From the cell containing the given text, extract its center point as [x, y] coordinate. 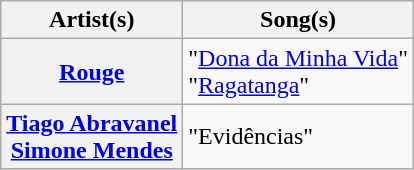
Rouge [92, 72]
Song(s) [298, 20]
"Evidências" [298, 136]
Tiago AbravanelSimone Mendes [92, 136]
Artist(s) [92, 20]
"Dona da Minha Vida""Ragatanga" [298, 72]
